Detect which cell encompasses the target text, then output its (x, y) center coordinate. 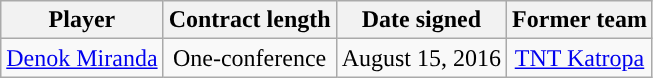
August 15, 2016 (421, 58)
Denok Miranda (82, 58)
Contract length (250, 20)
Date signed (421, 20)
One-conference (250, 58)
TNT Katropa (580, 58)
Player (82, 20)
Former team (580, 20)
